Return [X, Y] of the center of cell containing provided text 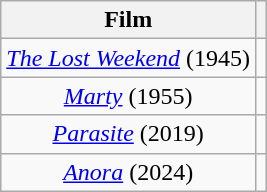
The Lost Weekend (1945) [128, 58]
Parasite (2019) [128, 134]
Marty (1955) [128, 96]
Film [128, 20]
Anora (2024) [128, 172]
